Scan for the cell matching the given text and deliver its (X, Y) coordinate at center. 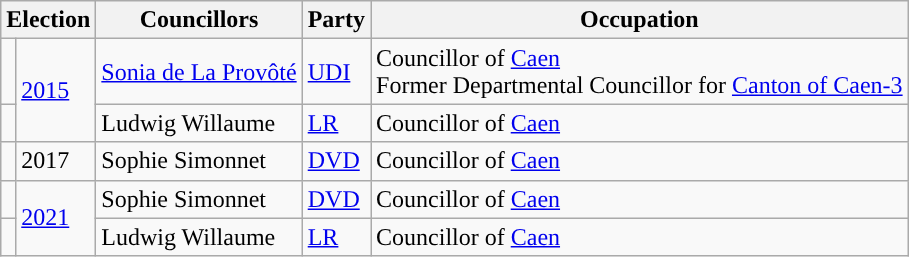
Party (336, 20)
Election (48, 20)
UDI (336, 72)
Sonia de La Provôté (199, 72)
Councillor of Caen Former Departmental Councillor for Canton of Caen-3 (640, 72)
Councillors (199, 20)
2017 (56, 161)
2021 (56, 218)
Occupation (640, 20)
2015 (56, 90)
